Return the (X, Y) coordinate for the center point of the cell that contains the specified text.  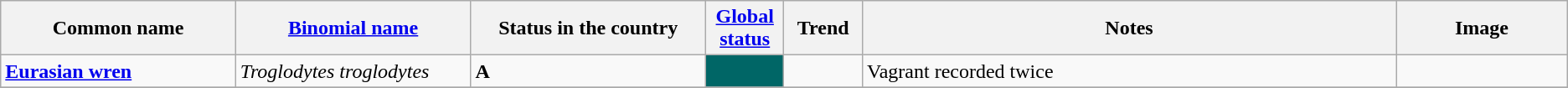
Troglodytes troglodytes (353, 71)
Eurasian wren (119, 71)
Binomial name (353, 28)
A (588, 71)
Trend (823, 28)
Global status (745, 28)
Notes (1129, 28)
Status in the country (588, 28)
Common name (119, 28)
Vagrant recorded twice (1129, 71)
Image (1483, 28)
